Scan for the cell matching the given text and deliver its [X, Y] coordinate at center. 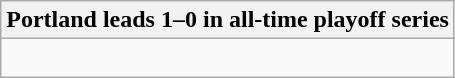
Portland leads 1–0 in all-time playoff series [228, 20]
